Find where the given text appears and provide that cell's center as [x, y] coordinate. 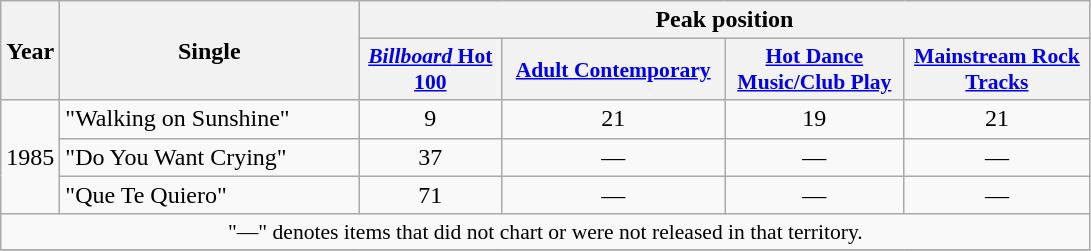
Hot Dance Music/Club Play [814, 70]
1985 [30, 157]
9 [430, 119]
19 [814, 119]
"Que Te Quiero" [210, 195]
"Do You Want Crying" [210, 157]
Peak position [724, 20]
Billboard Hot 100 [430, 70]
Mainstream Rock Tracks [997, 70]
37 [430, 157]
"—" denotes items that did not chart or were not released in that territory. [546, 232]
Year [30, 50]
"Walking on Sunshine" [210, 119]
Single [210, 50]
71 [430, 195]
Adult Contemporary [614, 70]
